Detect which cell encompasses the target text, then output its [X, Y] center coordinate. 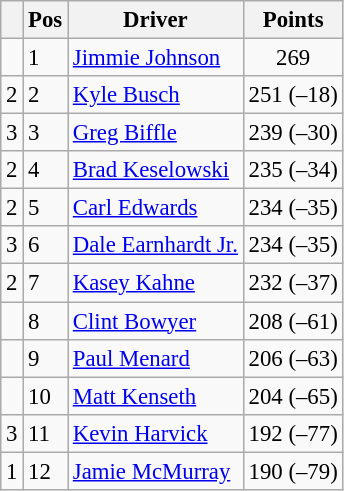
251 (–18) [293, 95]
206 (–63) [293, 358]
239 (–30) [293, 133]
Points [293, 20]
4 [46, 170]
Carl Edwards [156, 208]
5 [46, 208]
190 (–79) [293, 471]
11 [46, 433]
269 [293, 58]
Clint Bowyer [156, 321]
10 [46, 396]
192 (–77) [293, 433]
Paul Menard [156, 358]
Driver [156, 20]
Kyle Busch [156, 95]
Brad Keselowski [156, 170]
232 (–37) [293, 283]
235 (–34) [293, 170]
204 (–65) [293, 396]
8 [46, 321]
12 [46, 471]
Jimmie Johnson [156, 58]
Greg Biffle [156, 133]
208 (–61) [293, 321]
6 [46, 245]
Kasey Kahne [156, 283]
Dale Earnhardt Jr. [156, 245]
Matt Kenseth [156, 396]
Jamie McMurray [156, 471]
Pos [46, 20]
9 [46, 358]
Kevin Harvick [156, 433]
7 [46, 283]
